Search for the cell housing the specified text and yield its [x, y] center coordinate. 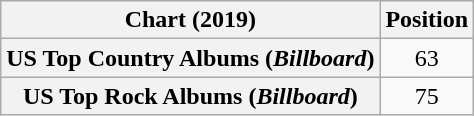
US Top Country Albums (Billboard) [190, 58]
Position [427, 20]
63 [427, 58]
75 [427, 96]
Chart (2019) [190, 20]
US Top Rock Albums (Billboard) [190, 96]
